Return (X, Y) of the center of cell containing provided text 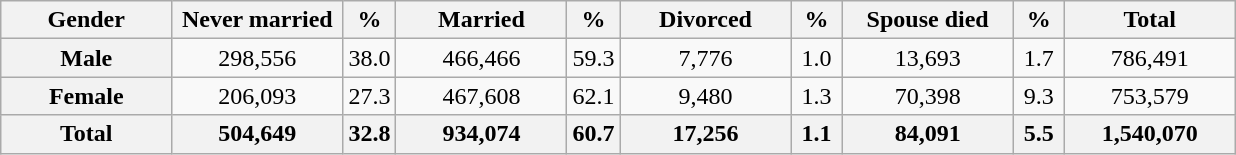
59.3 (594, 58)
Married (482, 20)
Never married (258, 20)
84,091 (928, 134)
7,776 (706, 58)
27.3 (370, 96)
1.1 (816, 134)
467,608 (482, 96)
1,540,070 (1150, 134)
13,693 (928, 58)
1.0 (816, 58)
17,256 (706, 134)
206,093 (258, 96)
Divorced (706, 20)
38.0 (370, 58)
9,480 (706, 96)
5.5 (1038, 134)
Female (86, 96)
Gender (86, 20)
753,579 (1150, 96)
70,398 (928, 96)
9.3 (1038, 96)
1.3 (816, 96)
Male (86, 58)
466,466 (482, 58)
1.7 (1038, 58)
62.1 (594, 96)
298,556 (258, 58)
60.7 (594, 134)
934,074 (482, 134)
504,649 (258, 134)
Spouse died (928, 20)
786,491 (1150, 58)
32.8 (370, 134)
